Scan for the cell matching the given text and deliver its (x, y) coordinate at center. 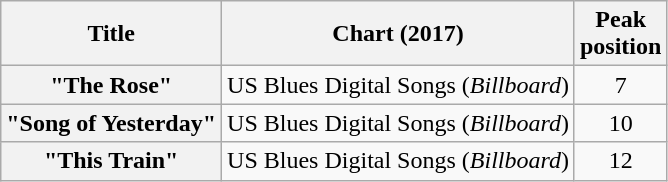
"The Rose" (112, 85)
Peakposition (620, 34)
Title (112, 34)
Chart (2017) (398, 34)
"This Train" (112, 161)
7 (620, 85)
12 (620, 161)
"Song of Yesterday" (112, 123)
10 (620, 123)
